From the cell containing the given text, extract its center point as (X, Y) coordinate. 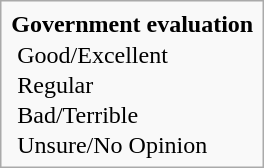
Good/Excellent (132, 56)
Unsure/No Opinion (132, 146)
Regular (132, 86)
Government evaluation (132, 24)
Bad/Terrible (132, 116)
